Identify which cell holds the provided text, then report its (X, Y) central coordinate. 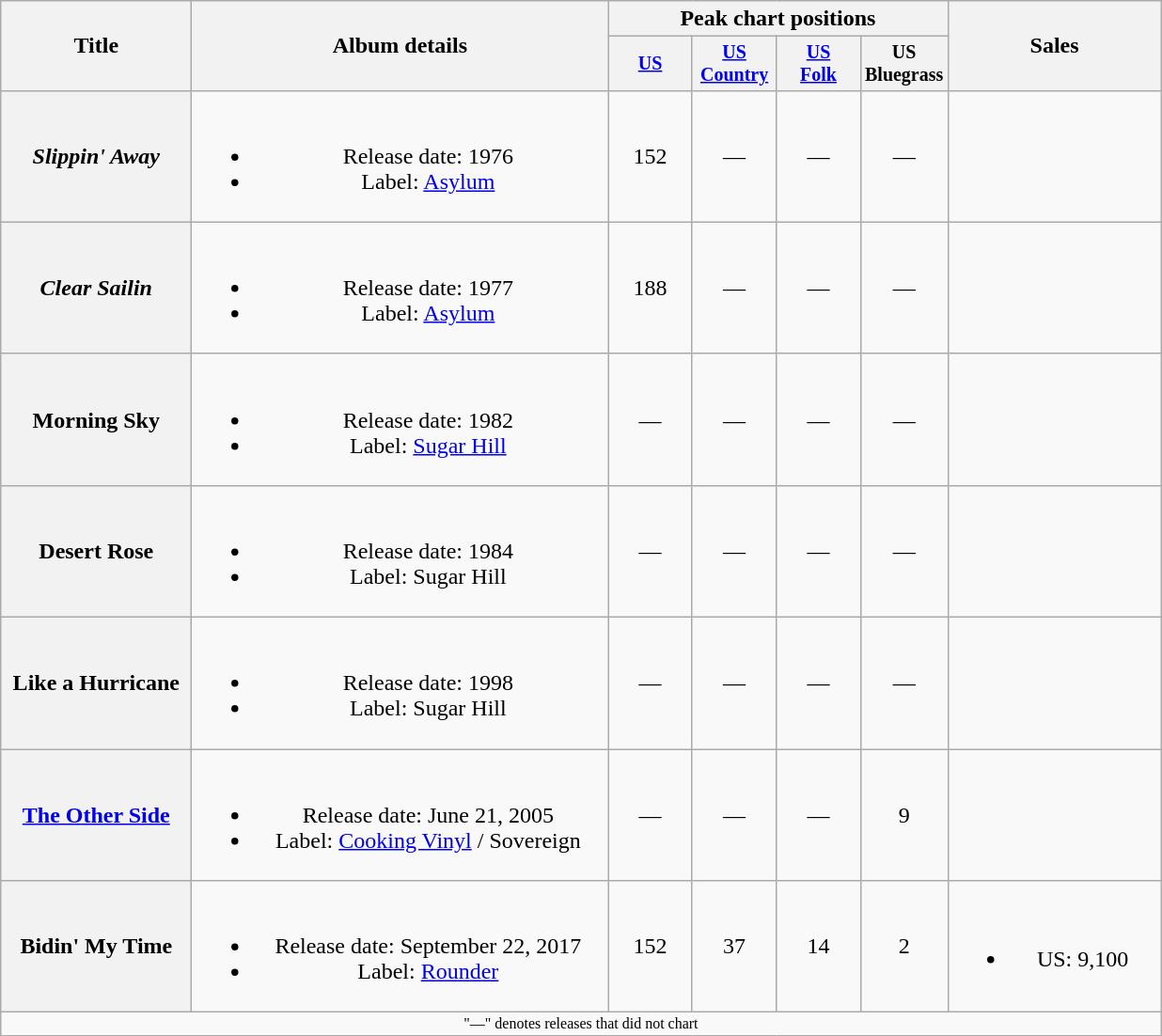
Album details (400, 46)
14 (818, 947)
Release date: 1998Label: Sugar Hill (400, 683)
9 (904, 815)
Title (96, 46)
Release date: June 21, 2005Label: Cooking Vinyl / Sovereign (400, 815)
Release date: 1984Label: Sugar Hill (400, 551)
188 (651, 288)
Like a Hurricane (96, 683)
Desert Rose (96, 551)
Clear Sailin (96, 288)
US Country (733, 64)
Peak chart positions (778, 19)
Release date: 1977Label: Asylum (400, 288)
2 (904, 947)
US: 9,100 (1055, 947)
The Other Side (96, 815)
US Bluegrass (904, 64)
Bidin' My Time (96, 947)
Sales (1055, 46)
"—" denotes releases that did not chart (581, 1024)
37 (733, 947)
Release date: 1976Label: Asylum (400, 156)
Release date: September 22, 2017Label: Rounder (400, 947)
Slippin' Away (96, 156)
US (651, 64)
Release date: 1982Label: Sugar Hill (400, 419)
US Folk (818, 64)
Morning Sky (96, 419)
